Determine the [X, Y] coordinate at the center of the cell enclosing the given text.  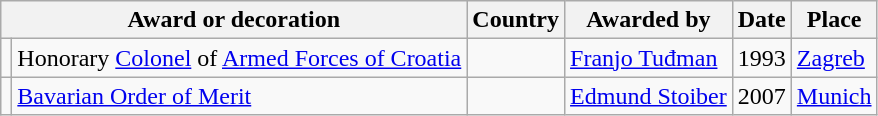
Zagreb [834, 58]
Edmund Stoiber [649, 96]
2007 [762, 96]
Honorary Colonel of Armed Forces of Croatia [240, 58]
Country [516, 20]
Award or decoration [234, 20]
Awarded by [649, 20]
1993 [762, 58]
Place [834, 20]
Date [762, 20]
Munich [834, 96]
Franjo Tuđman [649, 58]
Bavarian Order of Merit [240, 96]
